Return the [X, Y] coordinate for the center point of the cell that contains the specified text.  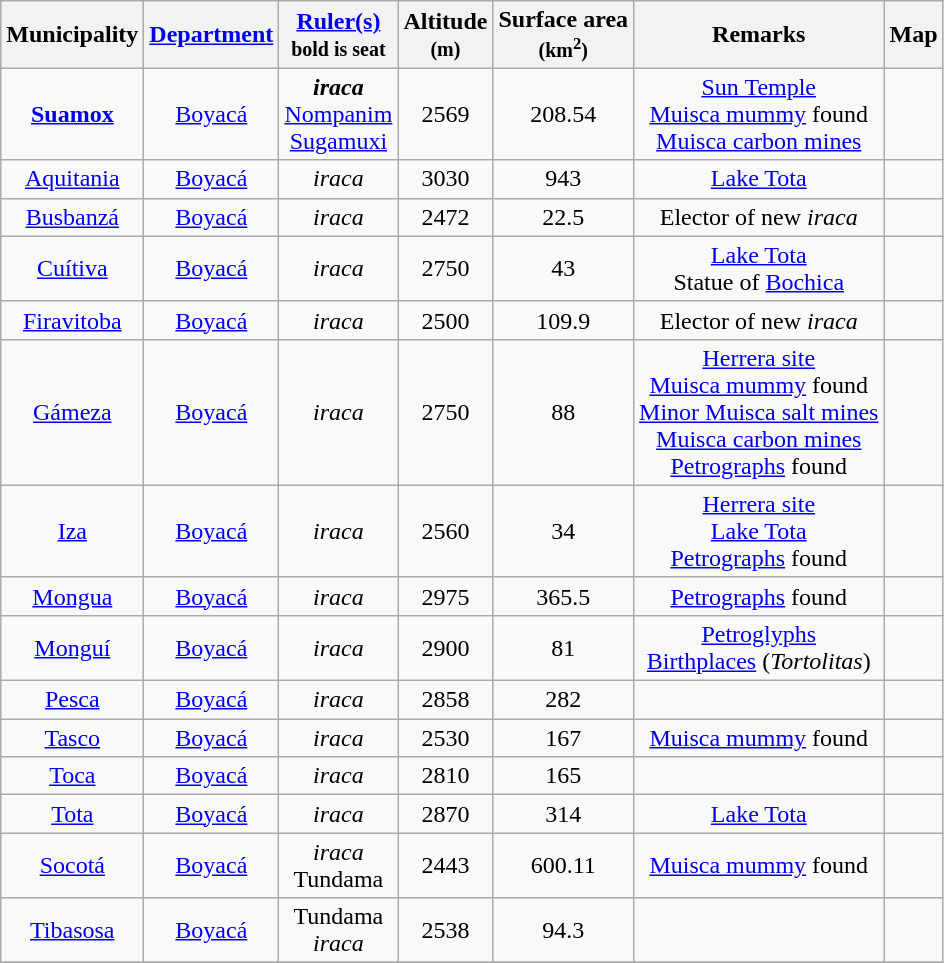
PetroglyphsBirthplaces (Tortolitas) [759, 648]
2560 [446, 531]
2530 [446, 738]
Sun TempleMuisca mummy foundMuisca carbon mines [759, 114]
Firavitoba [72, 320]
2858 [446, 700]
365.5 [564, 596]
Cuítiva [72, 268]
Petrographs found [759, 596]
Lake TotaStatue of Bochica [759, 268]
Herrera siteMuisca mummy foundMinor Muisca salt minesMuisca carbon minesPetrographs found [759, 412]
282 [564, 700]
94.3 [564, 930]
165 [564, 776]
2538 [446, 930]
2870 [446, 814]
208.54 [564, 114]
600.11 [564, 866]
Department [212, 34]
2975 [446, 596]
81 [564, 648]
Toca [72, 776]
Herrera siteLake TotaPetrographs found [759, 531]
Tibasosa [72, 930]
2443 [446, 866]
iracaNompanimSugamuxi [338, 114]
22.5 [564, 217]
88 [564, 412]
Remarks [759, 34]
Gámeza [72, 412]
Map [914, 34]
Mongua [72, 596]
Pesca [72, 700]
34 [564, 531]
iracaTundama [338, 866]
Altitude(m) [446, 34]
Iza [72, 531]
Monguí [72, 648]
Suamox [72, 114]
3030 [446, 179]
314 [564, 814]
2569 [446, 114]
Socotá [72, 866]
2900 [446, 648]
Busbanzá [72, 217]
2810 [446, 776]
Tundamairaca [338, 930]
Municipality [72, 34]
Ruler(s)bold is seat [338, 34]
2500 [446, 320]
943 [564, 179]
2472 [446, 217]
167 [564, 738]
Tasco [72, 738]
Aquitania [72, 179]
109.9 [564, 320]
Surface area(km2) [564, 34]
Tota [72, 814]
43 [564, 268]
